Detect which cell encompasses the target text, then output its [x, y] center coordinate. 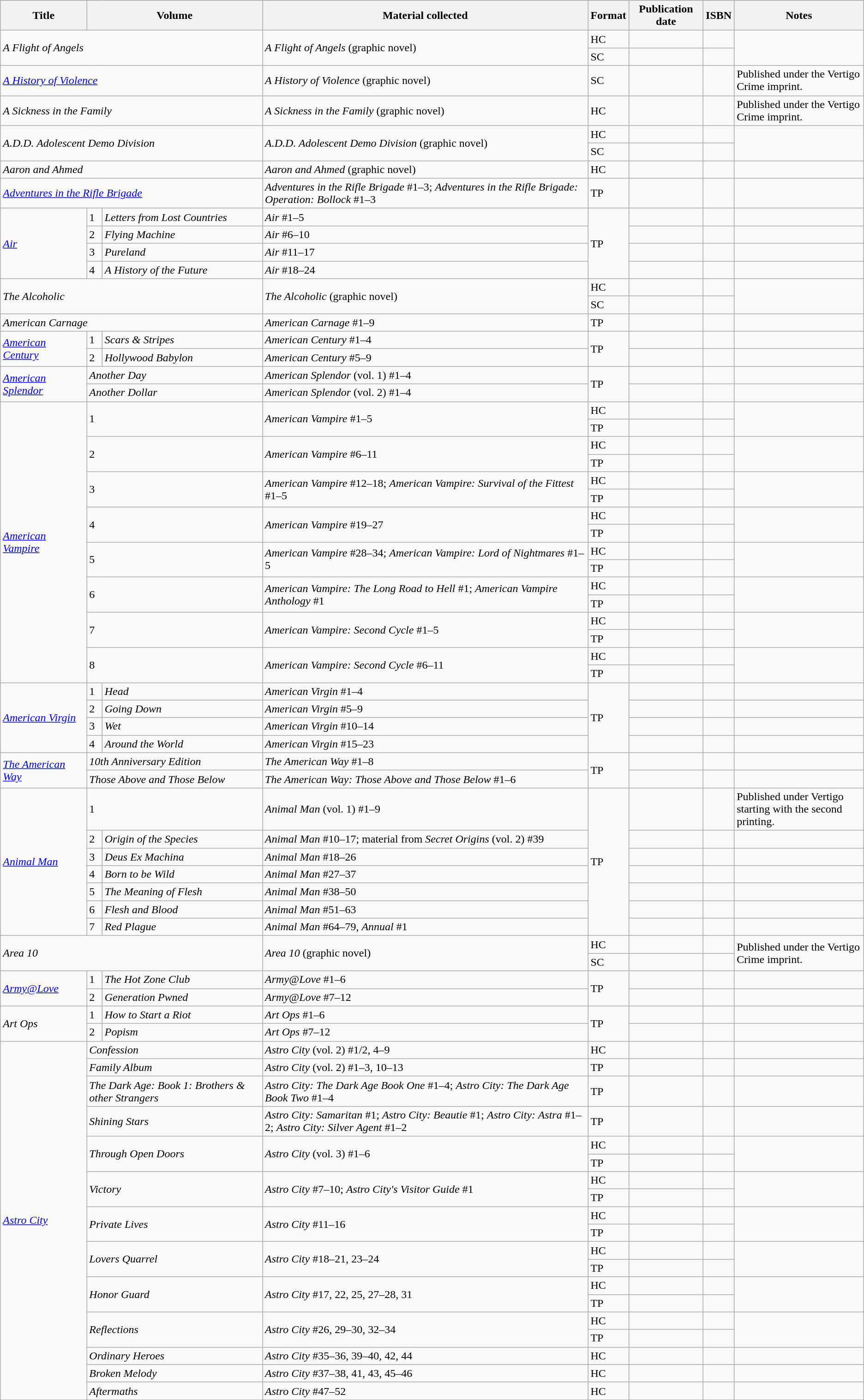
Flesh and Blood [182, 909]
American Vampire #19–27 [426, 524]
A History of Violence [132, 80]
A History of the Future [182, 270]
10th Anniversary Edition [174, 761]
Reflections [174, 1329]
American Carnage #1–9 [426, 323]
Victory [174, 1189]
The American Way [43, 770]
Born to be Wild [182, 874]
Format [608, 16]
Origin of the Species [182, 839]
A.D.D. Adolescent Demo Division (graphic novel) [426, 143]
Aaron and Ahmed [132, 169]
American Vampire: The Long Road to Hell #1; American Vampire Anthology #1 [426, 595]
Astro City #17, 22, 25, 27–28, 31 [426, 1294]
American Vampire [43, 542]
Animal Man #18–26 [426, 857]
Adventures in the Rifle Brigade [132, 193]
The Hot Zone Club [182, 980]
Animal Man #51–63 [426, 909]
The Alcoholic [132, 296]
Astro City #18–21, 23–24 [426, 1259]
American Century #1–4 [426, 340]
Art Ops #1–6 [426, 1015]
Lovers Quarrel [174, 1259]
Animal Man #27–37 [426, 874]
Flying Machine [182, 234]
Around the World [182, 744]
Astro City (vol. 2) #1/2, 4–9 [426, 1050]
American Century [43, 349]
Area 10 [132, 953]
Honor Guard [174, 1294]
Art Ops #7–12 [426, 1032]
Astro City (vol. 3) #1–6 [426, 1154]
Air #6–10 [426, 234]
Astro City #37–38, 41, 43, 45–46 [426, 1373]
Area 10 (graphic novel) [426, 953]
Astro City: The Dark Age Book One #1–4; Astro City: The Dark Age Book Two #1–4 [426, 1091]
Animal Man (vol. 1) #1–9 [426, 809]
The Meaning of Flesh [182, 892]
Air #1–5 [426, 217]
Astro City #26, 29–30, 32–34 [426, 1329]
Air #18–24 [426, 270]
Army@Love #1–6 [426, 980]
Published under Vertigo starting with the second printing. [799, 809]
American Splendor (vol. 2) #1–4 [426, 393]
Air #11–17 [426, 252]
Generation Pwned [182, 997]
Publication date [666, 16]
Another Dollar [174, 393]
Letters from Lost Countries [182, 217]
A History of Violence (graphic novel) [426, 80]
Red Plague [182, 927]
Material collected [426, 16]
American Splendor (vol. 1) #1–4 [426, 375]
Deus Ex Machina [182, 857]
American Virgin #10–14 [426, 726]
A Flight of Angels (graphic novel) [426, 48]
The Dark Age: Book 1: Brothers & other Strangers [174, 1091]
Art Ops [43, 1023]
Astro City #11–16 [426, 1224]
Astro City #35–36, 39–40, 42, 44 [426, 1356]
Broken Melody [174, 1373]
American Splendor [43, 384]
Air [43, 243]
Animal Man #10–17; material from Secret Origins (vol. 2) #39 [426, 839]
Animal Man [43, 862]
Going Down [182, 709]
Astro City (vol. 2) #1–3, 10–13 [426, 1067]
A Flight of Angels [132, 48]
Adventures in the Rifle Brigade #1–3; Adventures in the Rifle Brigade: Operation: Bollock #1–3 [426, 193]
Scars & Stripes [182, 340]
Volume [174, 16]
Ordinary Heroes [174, 1356]
American Vampire #6–11 [426, 454]
Astro City #47–52 [426, 1391]
Astro City: Samaritan #1; Astro City: Beautie #1; Astro City: Astra #1–2; Astro City: Silver Agent #1–2 [426, 1121]
American Vampire #28–34; American Vampire: Lord of Nightmares #1–5 [426, 559]
American Virgin #5–9 [426, 709]
Aftermaths [174, 1391]
American Virgin [43, 718]
Popism [182, 1032]
Another Day [174, 375]
The Alcoholic (graphic novel) [426, 296]
Army@Love [43, 988]
A Sickness in the Family [132, 111]
American Virgin #15–23 [426, 744]
Title [43, 16]
Family Album [174, 1067]
Notes [799, 16]
Aaron and Ahmed (graphic novel) [426, 169]
American Carnage [132, 323]
American Vampire #1–5 [426, 419]
American Vampire: Second Cycle #1–5 [426, 630]
Animal Man #38–50 [426, 892]
Astro City #7–10; Astro City's Visitor Guide #1 [426, 1189]
American Vampire: Second Cycle #6–11 [426, 665]
Wet [182, 726]
The American Way: Those Above and Those Below #1–6 [426, 779]
Shining Stars [174, 1121]
A.D.D. Adolescent Demo Division [132, 143]
Animal Man #64–79, Annual #1 [426, 927]
Astro City [43, 1220]
Through Open Doors [174, 1154]
Those Above and Those Below [174, 779]
How to Start a Riot [182, 1015]
American Century #5–9 [426, 358]
Head [182, 691]
Confession [174, 1050]
The American Way #1–8 [426, 761]
Pureland [182, 252]
American Virgin #1–4 [426, 691]
A Sickness in the Family (graphic novel) [426, 111]
American Vampire #12–18; American Vampire: Survival of the Fittest #1–5 [426, 489]
ISBN [719, 16]
Hollywood Babylon [182, 358]
8 [174, 665]
Private Lives [174, 1224]
Army@Love #7–12 [426, 997]
